Return (x, y) of the center of cell containing provided text 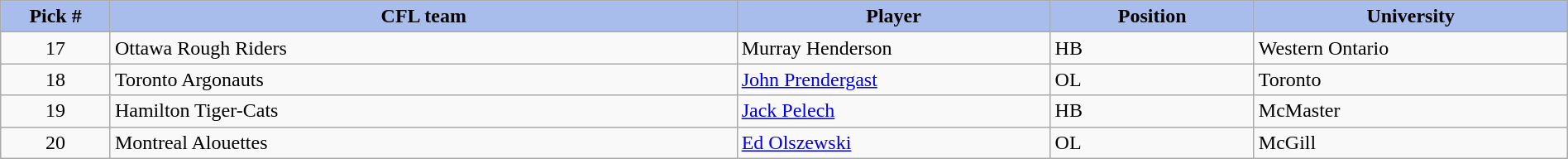
Pick # (56, 17)
Position (1152, 17)
Hamilton Tiger-Cats (423, 111)
Western Ontario (1411, 48)
Toronto Argonauts (423, 79)
CFL team (423, 17)
19 (56, 111)
McGill (1411, 142)
Player (893, 17)
Jack Pelech (893, 111)
18 (56, 79)
Murray Henderson (893, 48)
17 (56, 48)
20 (56, 142)
John Prendergast (893, 79)
Montreal Alouettes (423, 142)
Ed Olszewski (893, 142)
Ottawa Rough Riders (423, 48)
McMaster (1411, 111)
Toronto (1411, 79)
University (1411, 17)
